Detect which cell encompasses the target text, then output its (x, y) center coordinate. 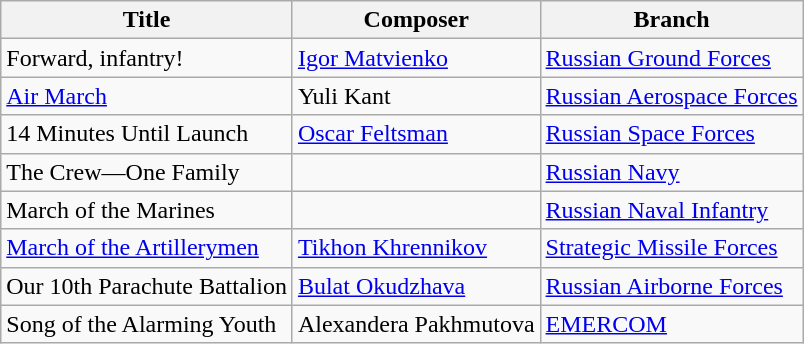
Oscar Feltsman (416, 134)
Branch (672, 20)
Alexandera Pakhmutova (416, 324)
Russian Space Forces (672, 134)
Russian Navy (672, 172)
Title (147, 20)
Tikhon Khrennikov (416, 248)
Composer (416, 20)
14 Minutes Until Launch (147, 134)
Air March (147, 96)
March of the Artillerymen (147, 248)
Igor Matvienko (416, 58)
The Crew—One Family (147, 172)
Strategic Missile Forces (672, 248)
Song of the Alarming Youth (147, 324)
EMERCOM (672, 324)
Russian Naval Infantry (672, 210)
Russian Ground Forces (672, 58)
Russian Aerospace Forces (672, 96)
March of the Marines (147, 210)
Russian Airborne Forces (672, 286)
Forward, infantry! (147, 58)
Our 10th Parachute Battalion (147, 286)
Yuli Kant (416, 96)
Bulat Okudzhava (416, 286)
